Extract the [x, y] coordinate from the center of the cell holding the provided text.  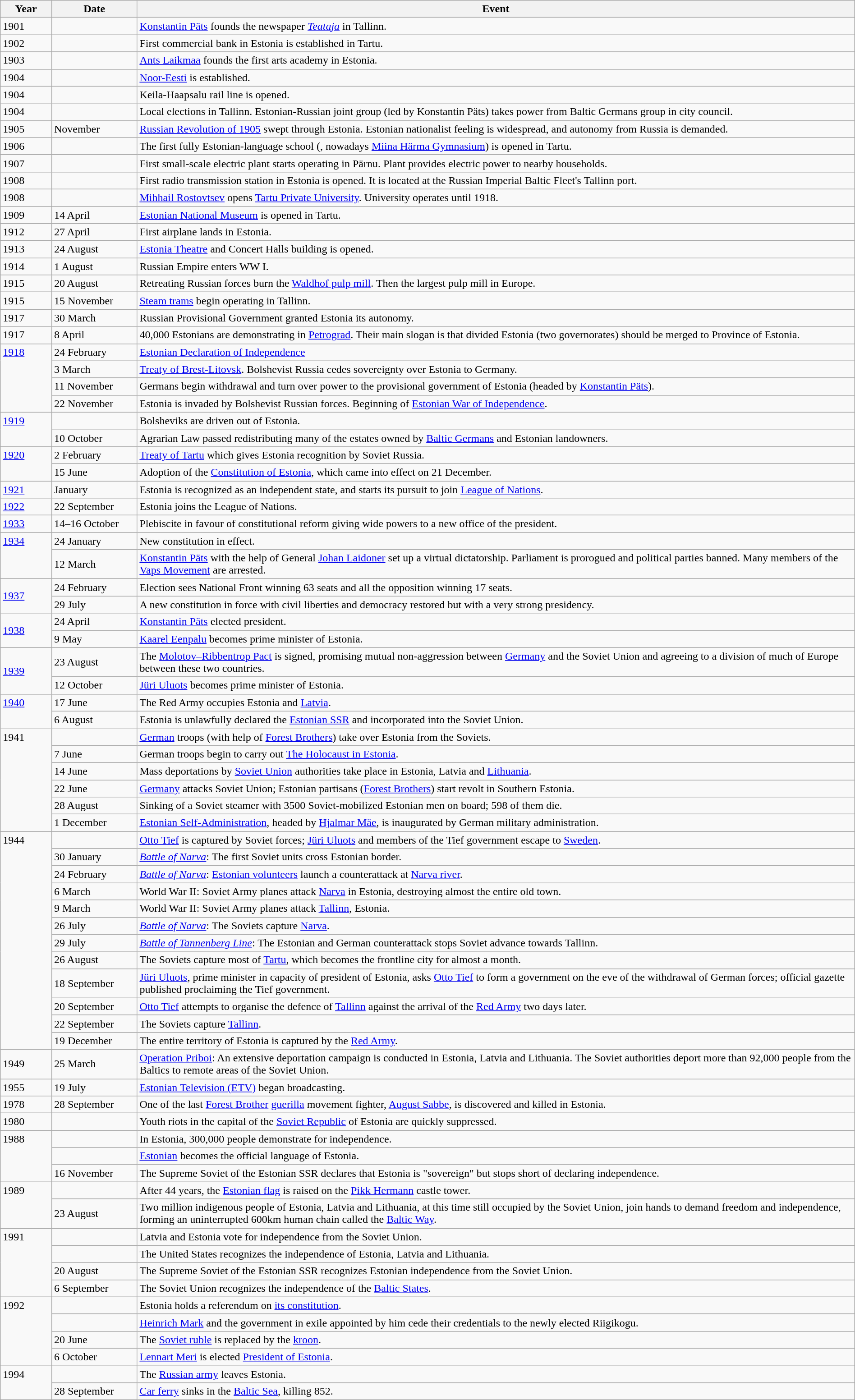
Car ferry sinks in the Baltic Sea, killing 852. [496, 1391]
1 December [94, 823]
The United States recognizes the independence of Estonia, Latvia and Lithuania. [496, 1254]
Battle of Narva: The Soviets capture Narva. [496, 926]
Estonian National Museum is opened in Tartu. [496, 215]
1940 [26, 711]
Estonia is invaded by Bolshevist Russian forces. Beginning of Estonian War of Independence. [496, 404]
1938 [26, 630]
1991 [26, 1262]
1933 [26, 524]
1901 [26, 26]
Youth riots in the capital of the Soviet Republic of Estonia are quickly suppressed. [496, 1122]
1921 [26, 489]
Battle of Narva: Estonian volunteers launch a counterattack at Narva river. [496, 874]
1920 [26, 464]
20 June [94, 1340]
26 July [94, 926]
Adoption of the Constitution of Estonia, which came into effect on 21 December. [496, 472]
The entire territory of Estonia is captured by the Red Army. [496, 1041]
1918 [26, 378]
17 June [94, 702]
1939 [26, 671]
Konstantin Päts elected president. [496, 622]
Treaty of Brest-Litovsk. Bolshevist Russia cedes sovereignty over Estonia to Germany. [496, 369]
14–16 October [94, 524]
8 April [94, 335]
1912 [26, 232]
7 June [94, 754]
1944 [26, 941]
A new constitution in force with civil liberties and democracy restored but with a very strong presidency. [496, 605]
6 September [94, 1288]
Lennart Meri is elected President of Estonia. [496, 1357]
Agrarian Law passed redistributing many of the estates owned by Baltic Germans and Estonian landowners. [496, 438]
Battle of Tannenberg Line: The Estonian and German counterattack stops Soviet advance towards Tallinn. [496, 943]
Noor-Eesti is established. [496, 78]
9 March [94, 909]
Local elections in Tallinn. Estonian-Russian joint group (led by Konstantin Päts) takes power from Baltic Germans group in city council. [496, 112]
1980 [26, 1122]
World War II: Soviet Army planes attack Tallinn, Estonia. [496, 909]
Steam trams begin operating in Tallinn. [496, 301]
First small-scale electric plant starts operating in Pärnu. Plant provides electric power to nearby households. [496, 163]
January [94, 489]
The first fully Estonian-language school (, nowadays Miina Härma Gymnasium) is opened in Tartu. [496, 146]
1955 [26, 1087]
16 November [94, 1173]
Germans begin withdrawal and turn over power to the provisional government of Estonia (headed by Konstantin Päts). [496, 386]
Estonian Television (ETV) began broadcasting. [496, 1087]
The Soviet Union recognizes the independence of the Baltic States. [496, 1288]
1978 [26, 1105]
First radio transmission station in Estonia is opened. It is located at the Russian Imperial Baltic Fleet's Tallinn port. [496, 180]
Battle of Narva: The first Soviet units cross Estonian border. [496, 857]
25 March [94, 1064]
Estonian Declaration of Independence [496, 352]
2 February [94, 455]
27 April [94, 232]
1919 [26, 429]
Election sees National Front winning 63 seats and all the opposition winning 17 seats. [496, 588]
In Estonia, 300,000 people demonstrate for independence. [496, 1139]
Germany attacks Soviet Union; Estonian partisans (Forest Brothers) start revolt in Southern Estonia. [496, 789]
Otto Tief is captured by Soviet forces; Jüri Uluots and members of the Tief government escape to Sweden. [496, 840]
Russian Empire enters WW I. [496, 266]
One of the last Forest Brother guerilla movement fighter, August Sabbe, is discovered and killed in Estonia. [496, 1105]
26 August [94, 960]
Russian Provisional Government granted Estonia its autonomy. [496, 318]
3 March [94, 369]
Plebiscite in favour of constitutional reform giving wide powers to a new office of the president. [496, 524]
22 June [94, 789]
The Soviet ruble is replaced by the kroon. [496, 1340]
1989 [26, 1205]
Mass deportations by Soviet Union authorities take place in Estonia, Latvia and Lithuania. [496, 771]
1903 [26, 60]
12 March [94, 565]
1949 [26, 1064]
20 September [94, 1006]
19 December [94, 1041]
Kaarel Eenpalu becomes prime minister of Estonia. [496, 639]
The Supreme Soviet of the Estonian SSR recognizes Estonian independence from the Soviet Union. [496, 1271]
Latvia and Estonia vote for independence from the Soviet Union. [496, 1237]
1902 [26, 43]
1905 [26, 129]
28 August [94, 806]
First commercial bank in Estonia is established in Tartu. [496, 43]
Heinrich Mark and the government in exile appointed by him cede their credentials to the newly elected Riigikogu. [496, 1322]
1992 [26, 1331]
11 November [94, 386]
The Red Army occupies Estonia and Latvia. [496, 702]
6 August [94, 720]
1937 [26, 596]
Event [496, 9]
1909 [26, 215]
Date [94, 9]
After 44 years, the Estonian flag is raised on the Pikk Hermann castle tower. [496, 1190]
1922 [26, 507]
Estonia joins the League of Nations. [496, 507]
15 November [94, 301]
Ants Laikmaa founds the first arts academy in Estonia. [496, 60]
Estonia Theatre and Concert Halls building is opened. [496, 249]
The Soviets capture Tallinn. [496, 1024]
6 October [94, 1357]
10 October [94, 438]
1994 [26, 1382]
Estonia is unlawfully declared the Estonian SSR and incorporated into the Soviet Union. [496, 720]
30 January [94, 857]
The Russian army leaves Estonia. [496, 1374]
18 September [94, 983]
New constitution in effect. [496, 541]
Year [26, 9]
Russian Revolution of 1905 swept through Estonia. Estonian nationalist feeling is widespread, and autonomy from Russia is demanded. [496, 129]
9 May [94, 639]
The Supreme Soviet of the Estonian SSR declares that Estonia is "sovereign" but stops short of declaring independence. [496, 1173]
Otto Tief attempts to organise the defence of Tallinn against the arrival of the Red Army two days later. [496, 1006]
Retreating Russian forces burn the Waldhof pulp mill. Then the largest pulp mill in Europe. [496, 284]
1913 [26, 249]
24 January [94, 541]
World War II: Soviet Army planes attack Narva in Estonia, destroying almost the entire old town. [496, 891]
1914 [26, 266]
German troops (with help of Forest Brothers) take over Estonia from the Soviets. [496, 737]
November [94, 129]
14 April [94, 215]
1934 [26, 555]
German troops begin to carry out The Holocaust in Estonia. [496, 754]
24 April [94, 622]
24 August [94, 249]
Sinking of a Soviet steamer with 3500 Soviet-mobilized Estonian men on board; 598 of them die. [496, 806]
1906 [26, 146]
22 November [94, 404]
1988 [26, 1156]
12 October [94, 685]
Estonian Self-Administration, headed by Hjalmar Mäe, is inaugurated by German military administration. [496, 823]
First airplane lands in Estonia. [496, 232]
19 July [94, 1087]
Keila-Haapsalu rail line is opened. [496, 95]
6 March [94, 891]
Estonia holds a referendum on its constitution. [496, 1305]
Bolsheviks are driven out of Estonia. [496, 421]
15 June [94, 472]
Jüri Uluots becomes prime minister of Estonia. [496, 685]
1941 [26, 780]
The Soviets capture most of Tartu, which becomes the frontline city for almost a month. [496, 960]
1907 [26, 163]
Mihhail Rostovtsev opens Tartu Private University. University operates until 1918. [496, 197]
Estonian becomes the official language of Estonia. [496, 1156]
30 March [94, 318]
Treaty of Tartu which gives Estonia recognition by Soviet Russia. [496, 455]
Konstantin Päts founds the newspaper Teataja in Tallinn. [496, 26]
1 August [94, 266]
Estonia is recognized as an independent state, and starts its pursuit to join League of Nations. [496, 489]
14 June [94, 771]
